Scan for the cell matching the given text and deliver its [X, Y] coordinate at center. 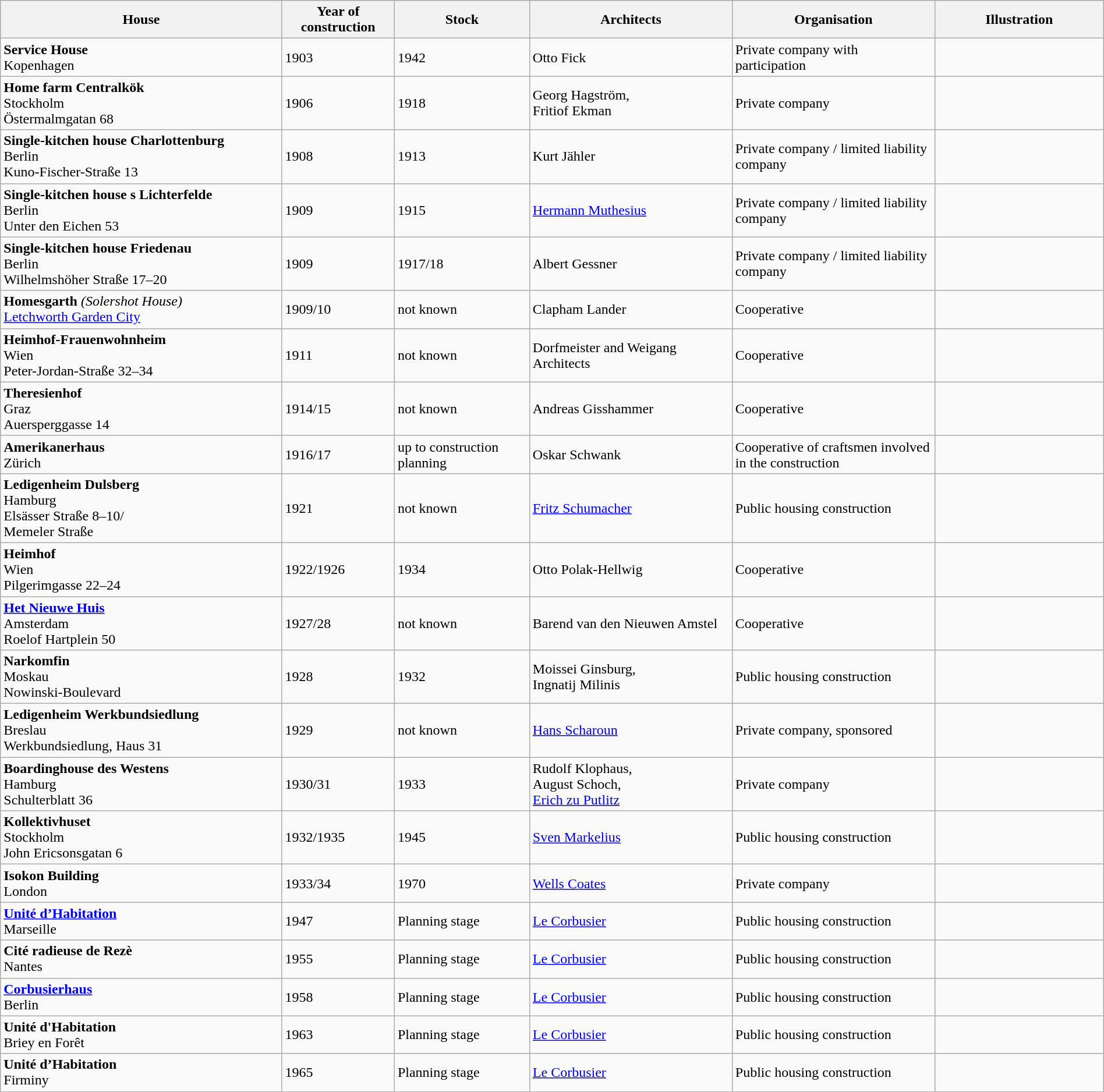
1927/28 [338, 623]
1934 [462, 569]
1963 [338, 1035]
Otto Fick [631, 57]
Private company with participation [833, 57]
1921 [338, 508]
Illustration [1019, 19]
1915 [462, 210]
1965 [338, 1072]
Service HouseKopenhagen [141, 57]
1916/17 [338, 454]
Ledigenheim DulsbergHamburgElsässer Straße 8–10/Memeler Straße [141, 508]
Andreas Gisshammer [631, 409]
1906 [338, 103]
Hermann Muthesius [631, 210]
Year of construction [338, 19]
up to construction planning [462, 454]
Stock [462, 19]
Homesgarth (Solershot House)Letchworth Garden City [141, 310]
House [141, 19]
Barend van den Nieuwen Amstel [631, 623]
Single-kitchen house s LichterfeldeBerlinUnter den Eichen 53 [141, 210]
1908 [338, 157]
1903 [338, 57]
1933 [462, 783]
Moissei Ginsburg,Ingnatij Milinis [631, 676]
Oskar Schwank [631, 454]
HeimhofWienPilgerimgasse 22–24 [141, 569]
1929 [338, 730]
1945 [462, 837]
Private company, sponsored [833, 730]
1913 [462, 157]
Kurt Jähler [631, 157]
1917/18 [462, 264]
Cité radieuse de RezèNantes [141, 959]
CorbusierhausBerlin [141, 997]
Otto Polak-Hellwig [631, 569]
Georg Hagström,Fritiof Ekman [631, 103]
Single-kitchen house FriedenauBerlinWilhelmshöher Straße 17–20 [141, 264]
Unité d’HabitationMarseille [141, 921]
Clapham Lander [631, 310]
Ledigenheim WerkbundsiedlungBreslauWerkbundsiedlung, Haus 31 [141, 730]
Dorfmeister and Weigang Architects [631, 355]
Home farm CentralkökStockholmÖstermalmgatan 68 [141, 103]
1932/1935 [338, 837]
Heimhof-FrauenwohnheimWienPeter-Jordan-Straße 32–34 [141, 355]
Cooperative of craftsmen involved in the construction [833, 454]
1942 [462, 57]
1970 [462, 882]
TheresienhofGrazAuersperggasse 14 [141, 409]
Unité d’HabitationFirminy [141, 1072]
1928 [338, 676]
Hans Scharoun [631, 730]
Isokon BuildingLondon [141, 882]
1914/15 [338, 409]
Het Nieuwe HuisAmsterdamRoelof Hartplein 50 [141, 623]
1930/31 [338, 783]
Albert Gessner [631, 264]
Wells Coates [631, 882]
Sven Markelius [631, 837]
NarkomfinMoskauNowinski-Boulevard [141, 676]
Single-kitchen house CharlottenburgBerlinKuno-Fischer-Straße 13 [141, 157]
1909/10 [338, 310]
1933/34 [338, 882]
1918 [462, 103]
1932 [462, 676]
1958 [338, 997]
KollektivhusetStockholmJohn Ericsonsgatan 6 [141, 837]
Fritz Schumacher [631, 508]
Organisation [833, 19]
1947 [338, 921]
Unité d'HabitationBriey en Forêt [141, 1035]
1955 [338, 959]
AmerikanerhausZürich [141, 454]
1911 [338, 355]
1922/1926 [338, 569]
Boardinghouse des WestensHamburgSchulterblatt 36 [141, 783]
Rudolf Klophaus,August Schoch,Erich zu Putlitz [631, 783]
Architects [631, 19]
